Pinpoint the cell where the given text exists, returning its (x, y) midpoint coordinate. 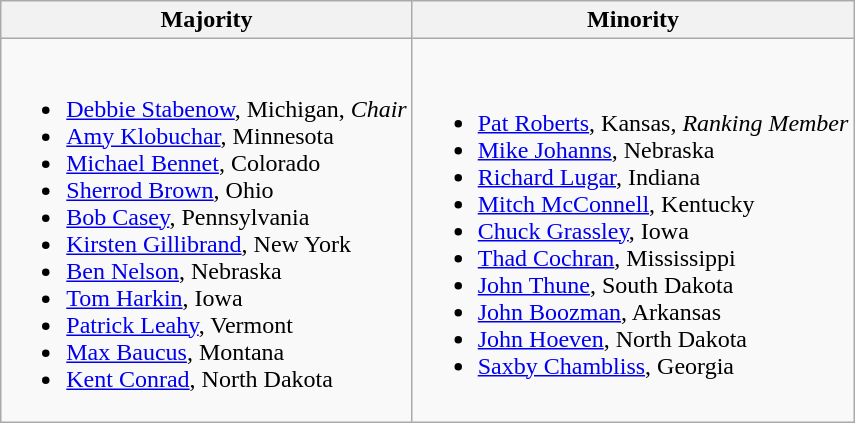
Majority (206, 20)
Minority (633, 20)
